Find where the given text appears and provide that cell's center as (X, Y) coordinate. 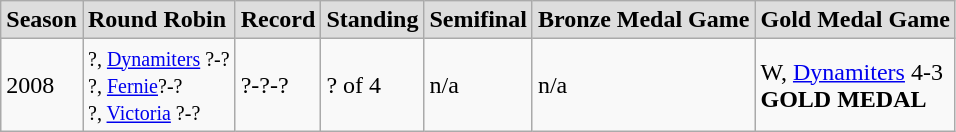
Gold Medal Game (855, 20)
Record (278, 20)
? of 4 (372, 85)
2008 (42, 85)
Bronze Medal Game (644, 20)
Round Robin (158, 20)
Standing (372, 20)
Semifinal (478, 20)
Season (42, 20)
?-?-? (278, 85)
?, Dynamiters ?-??, Fernie?-??, Victoria ?-? (158, 85)
W, Dynamiters 4-3GOLD MEDAL (855, 85)
